Find where the given text appears and provide that cell's center as [X, Y] coordinate. 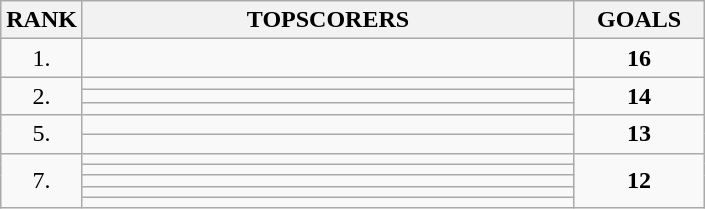
5. [42, 134]
GOALS [640, 20]
TOPSCORERS [328, 20]
2. [42, 96]
16 [640, 58]
7. [42, 180]
12 [640, 180]
RANK [42, 20]
13 [640, 134]
1. [42, 58]
14 [640, 96]
